Provide the [x, y] coordinate of the cell's center where the given text is located.  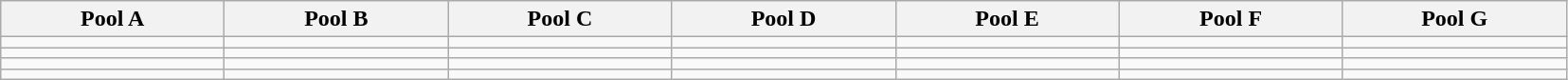
Pool G [1454, 19]
Pool F [1231, 19]
Pool C [560, 19]
Pool E [1007, 19]
Pool B [336, 19]
Pool A [113, 19]
Pool D [784, 19]
